Pinpoint the cell where the given text exists, returning its [x, y] midpoint coordinate. 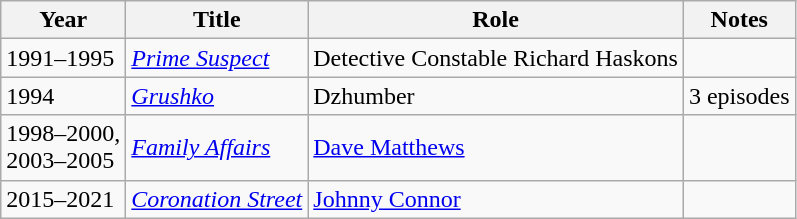
Title [217, 20]
Family Affairs [217, 148]
Dzhumber [496, 96]
1998–2000,2003–2005 [64, 148]
Year [64, 20]
1991–1995 [64, 58]
Coronation Street [217, 199]
Dave Matthews [496, 148]
Detective Constable Richard Haskons [496, 58]
1994 [64, 96]
3 episodes [739, 96]
Role [496, 20]
Johnny Connor [496, 199]
Notes [739, 20]
2015–2021 [64, 199]
Prime Suspect [217, 58]
Grushko [217, 96]
